Output the (X, Y) coordinate of the center of the cell containing the given text.  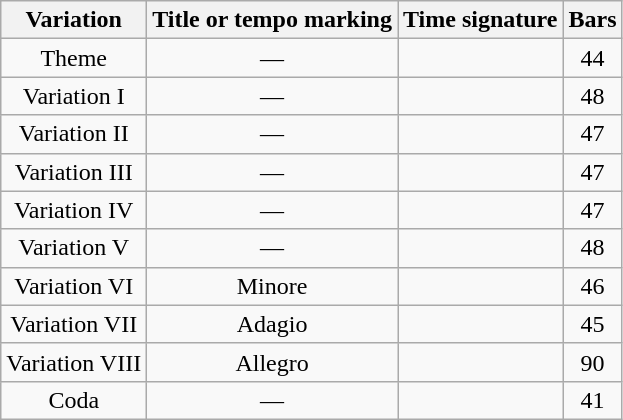
Variation II (74, 134)
Minore (272, 286)
90 (592, 362)
Theme (74, 58)
41 (592, 400)
Bars (592, 20)
Variation VII (74, 324)
Variation VI (74, 286)
Allegro (272, 362)
Variation III (74, 172)
Variation V (74, 248)
Coda (74, 400)
Time signature (481, 20)
46 (592, 286)
Variation VIII (74, 362)
44 (592, 58)
Title or tempo marking (272, 20)
Variation I (74, 96)
Adagio (272, 324)
Variation (74, 20)
Variation IV (74, 210)
45 (592, 324)
